Detect which cell encompasses the target text, then output its [x, y] center coordinate. 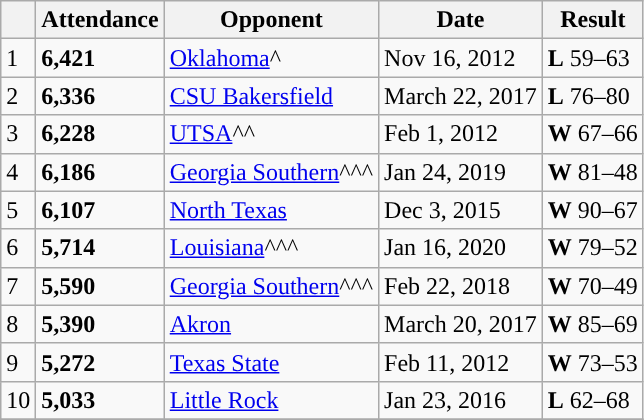
W 85–69 [592, 324]
Jan 24, 2019 [461, 172]
6,228 [100, 134]
Feb 1, 2012 [461, 134]
W 79–52 [592, 248]
Jan 23, 2016 [461, 400]
Louisiana^^^ [271, 248]
CSU Bakersfield [271, 96]
6 [18, 248]
Feb 11, 2012 [461, 362]
5,033 [100, 400]
4 [18, 172]
1 [18, 58]
5 [18, 210]
5,590 [100, 286]
L 62–68 [592, 400]
Feb 22, 2018 [461, 286]
Texas State [271, 362]
L 59–63 [592, 58]
Result [592, 20]
W 70–49 [592, 286]
W 73–53 [592, 362]
Akron [271, 324]
5,714 [100, 248]
6,186 [100, 172]
March 20, 2017 [461, 324]
Attendance [100, 20]
March 22, 2017 [461, 96]
W 81–48 [592, 172]
Nov 16, 2012 [461, 58]
5,272 [100, 362]
6,336 [100, 96]
UTSA^^ [271, 134]
8 [18, 324]
6,421 [100, 58]
Oklahoma^ [271, 58]
2 [18, 96]
Dec 3, 2015 [461, 210]
3 [18, 134]
North Texas [271, 210]
L 76–80 [592, 96]
10 [18, 400]
Little Rock [271, 400]
7 [18, 286]
9 [18, 362]
Jan 16, 2020 [461, 248]
Opponent [271, 20]
W 90–67 [592, 210]
W 67–66 [592, 134]
5,390 [100, 324]
Date [461, 20]
6,107 [100, 210]
